Detect which cell encompasses the target text, then output its (X, Y) center coordinate. 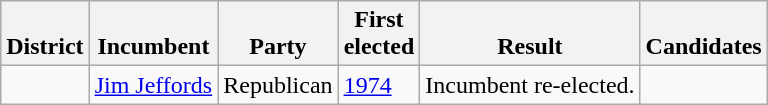
Incumbent re-elected. (530, 85)
District (45, 34)
Jim Jeffords (154, 85)
Result (530, 34)
Candidates (704, 34)
1974 (379, 85)
Incumbent (154, 34)
Party (278, 34)
Republican (278, 85)
Firstelected (379, 34)
